Find where the given text appears and provide that cell's center as [X, Y] coordinate. 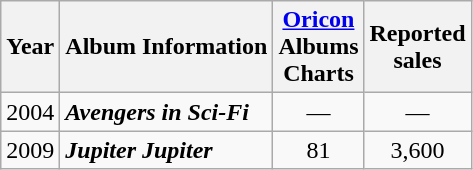
Year [30, 47]
2004 [30, 112]
Album Information [166, 47]
Jupiter Jupiter [166, 150]
Reportedsales [418, 47]
Avengers in Sci-Fi [166, 112]
2009 [30, 150]
81 [318, 150]
OriconAlbumsCharts [318, 47]
3,600 [418, 150]
